Identify which cell holds the provided text, then report its (x, y) central coordinate. 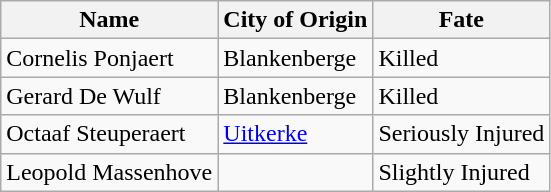
Fate (462, 20)
Slightly Injured (462, 172)
Leopold Massenhove (110, 172)
Seriously Injured (462, 134)
Uitkerke (296, 134)
Cornelis Ponjaert (110, 58)
Octaaf Steuperaert (110, 134)
Name (110, 20)
Gerard De Wulf (110, 96)
City of Origin (296, 20)
